Output the (X, Y) coordinate of the center of the cell containing the given text.  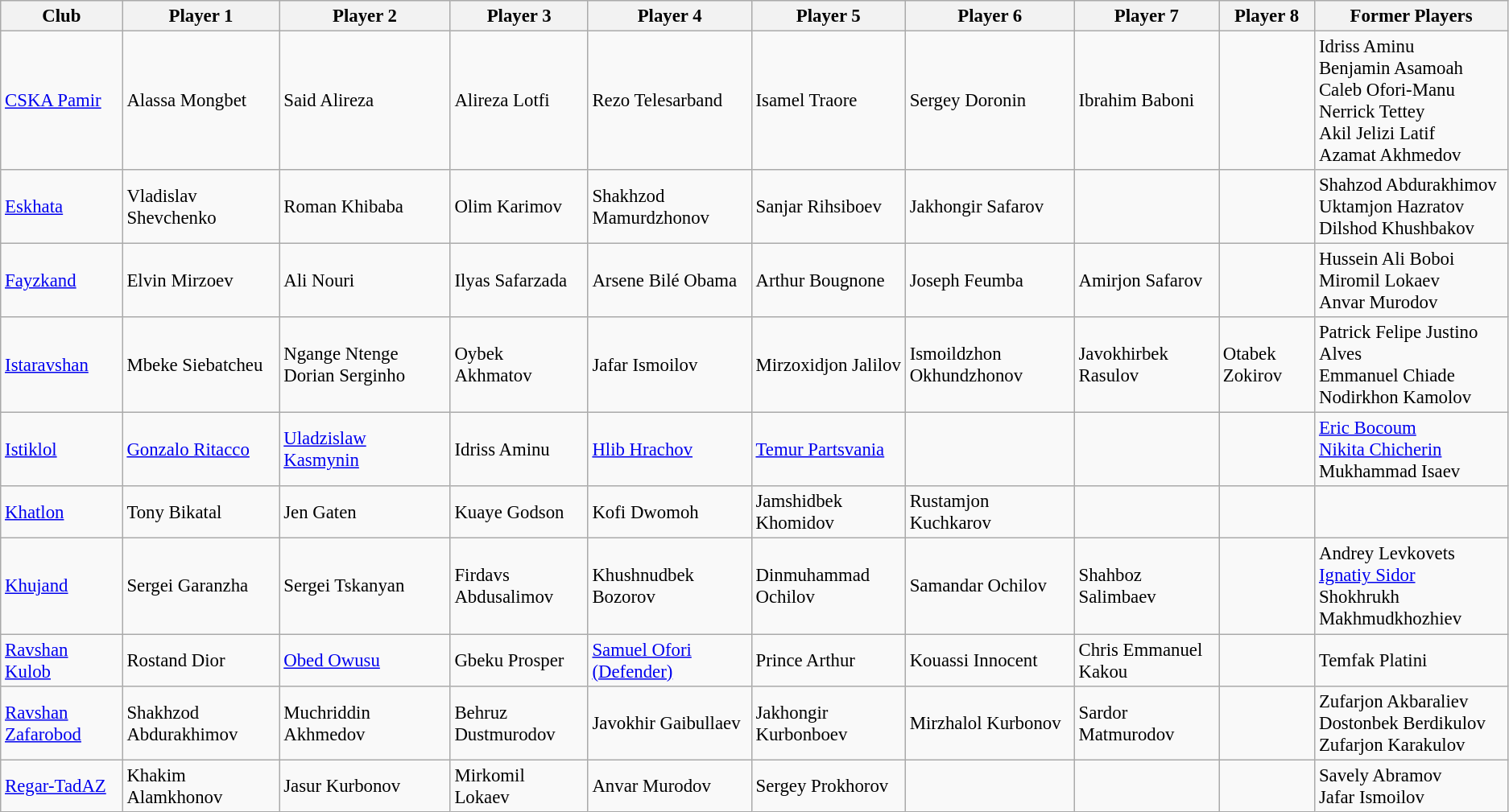
Zufarjon Akbaraliev Dostonbek Berdikulov Zufarjon Karakulov (1412, 723)
Mirzoxidjon Jalilov (828, 365)
Eric Bocoum Nikita Chicherin Mukhammad Isaev (1412, 450)
Said Alireza (365, 101)
Jen Gaten (365, 512)
Ibrahim Baboni (1147, 101)
Istiklol (61, 450)
Ravshan Zafarobod (61, 723)
Player 1 (201, 16)
Istaravshan (61, 365)
Shahboz Salimbaev (1147, 586)
Shahzod Abdurakhimov Uktamjon Hazratov Dilshod Khushbakov (1412, 207)
Behruz Dustmurodov (519, 723)
Sardor Matmurodov (1147, 723)
Hussein Ali Boboi Miromil Lokaev Anvar Murodov (1412, 281)
Mbeke Siebatcheu (201, 365)
Isamel Traore (828, 101)
Kuaye Godson (519, 512)
Player 6 (990, 16)
Javokhir Gaibullaev (670, 723)
Sergey Doronin (990, 101)
Temur Partsvania (828, 450)
Patrick Felipe Justino Alves Emmanuel Chiade Nodirkhon Kamolov (1412, 365)
Alireza Lotfi (519, 101)
Amirjon Safarov (1147, 281)
Kofi Dwomoh (670, 512)
Player 2 (365, 16)
Fayzkand (61, 281)
Gonzalo Ritacco (201, 450)
Javokhirbek Rasulov (1147, 365)
Ngange Ntenge Dorian Serginho (365, 365)
Jasur Kurbonov (365, 785)
Joseph Feumba (990, 281)
Khakim Alamkhonov (201, 785)
Khushnudbek Bozorov (670, 586)
Alassa Mongbet (201, 101)
Eskhata (61, 207)
Khujand (61, 586)
Tony Bikatal (201, 512)
Ilyas Safarzada (519, 281)
Player 7 (1147, 16)
Shakhzod Mamurdzhonov (670, 207)
Samuel Ofori (Defender) (670, 660)
Jakhongir Kurbonboev (828, 723)
Rostand Dior (201, 660)
Sergey Prokhorov (828, 785)
Vladislav Shevchenko (201, 207)
Ali Nouri (365, 281)
Savely Abramov Jafar Ismoilov (1412, 785)
Roman Khibaba (365, 207)
Temfak Platini (1412, 660)
Anvar Murodov (670, 785)
Arthur Bougnone (828, 281)
Uladzislaw Kasmynin (365, 450)
Elvin Mirzoev (201, 281)
Jakhongir Safarov (990, 207)
Rustamjon Kuchkarov (990, 512)
Andrey Levkovets Ignatiy Sidor Shokhrukh Makhmudkhozhiev (1412, 586)
Firdavs Abdusalimov (519, 586)
Chris Emmanuel Kakou (1147, 660)
Rezo Telesarband (670, 101)
Shakhzod Abdurakhimov (201, 723)
Club (61, 16)
Player 8 (1267, 16)
Player 4 (670, 16)
Idriss Aminu Benjamin Asamoah Caleb Ofori-Manu Nerrick Tettey Akil Jelizi Latif Azamat Akhmedov (1412, 101)
Kouassi Innocent (990, 660)
CSKA Pamir (61, 101)
Ismoildzhon Okhundzhonov (990, 365)
Prince Arthur (828, 660)
Sergei Garanzha (201, 586)
Mirzhalol Kurbonov (990, 723)
Idriss Aminu (519, 450)
Otabek Zokirov (1267, 365)
Sanjar Rihsiboev (828, 207)
Dinmuhammad Ochilov (828, 586)
Gbeku Prosper (519, 660)
Samandar Ochilov (990, 586)
Oybek Akhmatov (519, 365)
Regar-TadAZ (61, 785)
Khatlon (61, 512)
Hlib Hrachov (670, 450)
Arsene Bilé Obama (670, 281)
Muchriddin Akhmedov (365, 723)
Mirkomil Lokaev (519, 785)
Olim Karimov (519, 207)
Sergei Tskanyan (365, 586)
Jafar Ismoilov (670, 365)
Ravshan Kulob (61, 660)
Former Players (1412, 16)
Jamshidbek Khomidov (828, 512)
Obed Owusu (365, 660)
Player 5 (828, 16)
Player 3 (519, 16)
